Provide the [X, Y] coordinate of the cell's center where the given text is located.  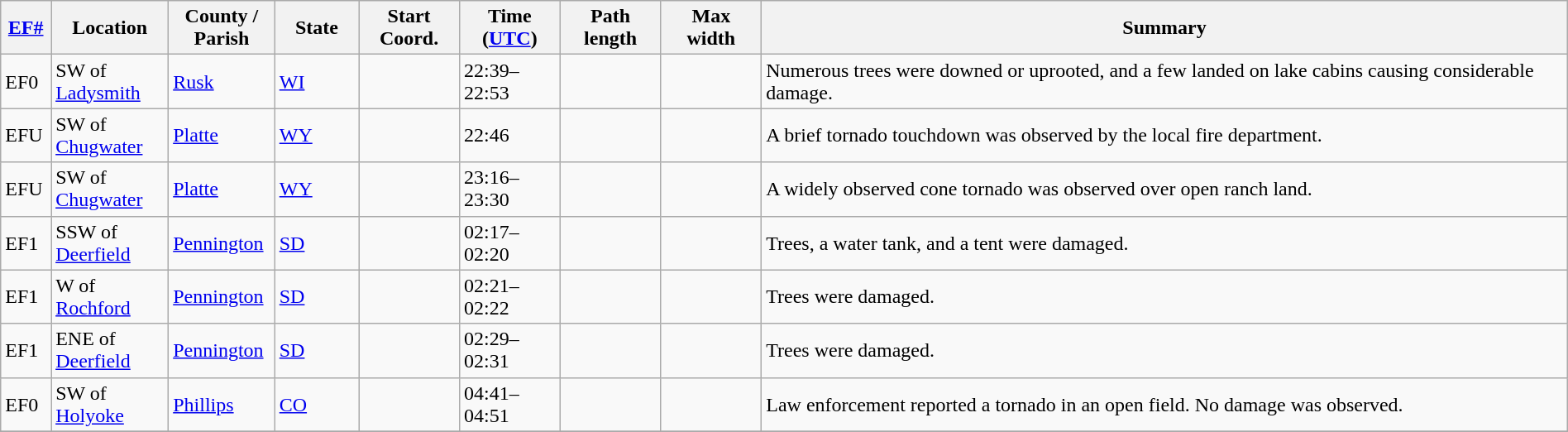
23:16–23:30 [509, 189]
Location [110, 28]
22:46 [509, 136]
Max width [711, 28]
A brief tornado touchdown was observed by the local fire department. [1164, 136]
SW of Ladysmith [110, 81]
A widely observed cone tornado was observed over open ranch land. [1164, 189]
Numerous trees were downed or uprooted, and a few landed on lake cabins causing considerable damage. [1164, 81]
04:41–04:51 [509, 404]
02:21–02:22 [509, 296]
WI [316, 81]
Trees, a water tank, and a tent were damaged. [1164, 243]
Time (UTC) [509, 28]
ENE of Deerfield [110, 351]
Start Coord. [409, 28]
Law enforcement reported a tornado in an open field. No damage was observed. [1164, 404]
SW of Holyoke [110, 404]
Summary [1164, 28]
Rusk [222, 81]
SSW of Deerfield [110, 243]
W of Rochford [110, 296]
22:39–22:53 [509, 81]
State [316, 28]
02:29–02:31 [509, 351]
EF# [26, 28]
County / Parish [222, 28]
Phillips [222, 404]
Path length [610, 28]
02:17–02:20 [509, 243]
CO [316, 404]
